For the text-containing cell, return its midpoint in [X, Y] coordinate format. 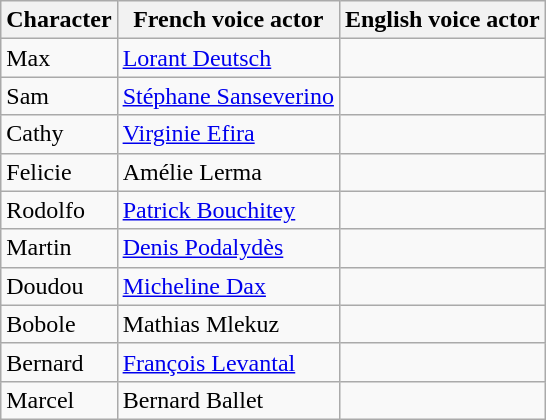
Mathias Mlekuz [228, 324]
Amélie Lerma [228, 172]
Virginie Efira [228, 134]
Max [59, 58]
Rodolfo [59, 210]
François Levantal [228, 362]
Lorant Deutsch [228, 58]
Bernard Ballet [228, 400]
Marcel [59, 400]
Character [59, 20]
Denis Podalydès [228, 248]
Micheline Dax [228, 286]
Cathy [59, 134]
Felicie [59, 172]
Stéphane Sanseverino [228, 96]
English voice actor [442, 20]
Bernard [59, 362]
Doudou [59, 286]
Patrick Bouchitey [228, 210]
French voice actor [228, 20]
Martin [59, 248]
Bobole [59, 324]
Sam [59, 96]
